Scan for the cell matching the given text and deliver its (X, Y) coordinate at center. 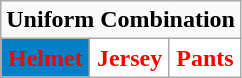
Pants (204, 58)
Jersey (130, 58)
Helmet (46, 58)
Uniform Combination (121, 20)
